Return the (X, Y) coordinate for the center point of the cell that contains the specified text.  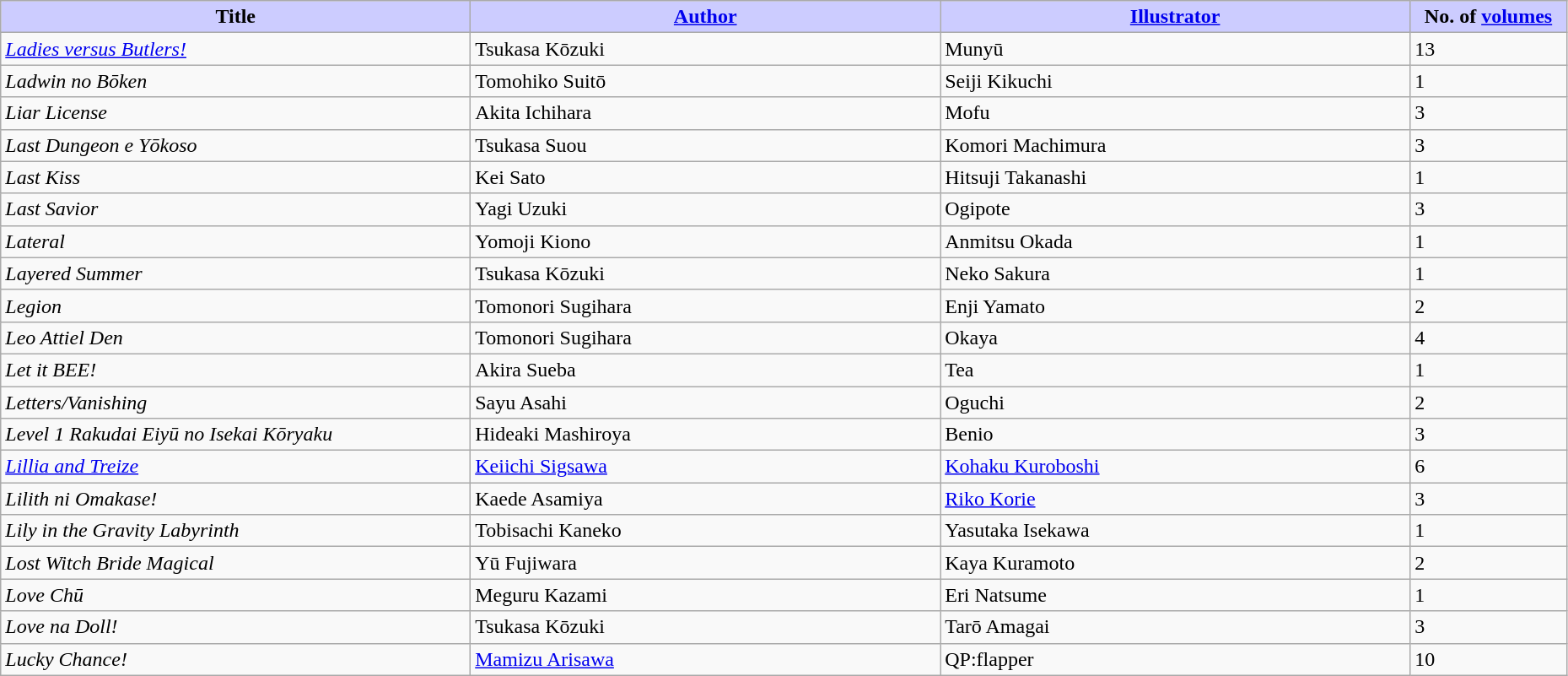
Leo Attiel Den (236, 338)
Neko Sakura (1176, 273)
Yasutaka Isekawa (1176, 531)
Yomoji Kiono (705, 241)
Okaya (1176, 338)
Anmitsu Okada (1176, 241)
Meguru Kazami (705, 595)
Benio (1176, 435)
Liar License (236, 113)
Ladies versus Butlers! (236, 49)
Munyū (1176, 49)
Ladwin no Bōken (236, 81)
Kaede Asamiya (705, 499)
Oguchi (1176, 403)
Yagi Uzuki (705, 209)
6 (1489, 467)
Seiji Kikuchi (1176, 81)
Mamizu Arisawa (705, 659)
Yū Fujiwara (705, 563)
Tarō Amagai (1176, 627)
Let it BEE! (236, 370)
Love na Doll! (236, 627)
13 (1489, 49)
Level 1 Rakudai Eiyū no Isekai Kōryaku (236, 435)
QP:flapper (1176, 659)
Last Dungeon e Yōkoso (236, 145)
Tomohiko Suitō (705, 81)
4 (1489, 338)
Sayu Asahi (705, 403)
Lost Witch Bride Magical (236, 563)
Akira Sueba (705, 370)
Enji Yamato (1176, 306)
No. of volumes (1489, 17)
Last Kiss (236, 177)
Tsukasa Suou (705, 145)
Letters/Vanishing (236, 403)
Title (236, 17)
Komori Machimura (1176, 145)
Eri Natsume (1176, 595)
Hitsuji Takanashi (1176, 177)
Last Savior (236, 209)
Tea (1176, 370)
10 (1489, 659)
Ogipote (1176, 209)
Lilith ni Omakase! (236, 499)
Lucky Chance! (236, 659)
Keiichi Sigsawa (705, 467)
Legion (236, 306)
Lily in the Gravity Labyrinth (236, 531)
Hideaki Mashiroya (705, 435)
Akita Ichihara (705, 113)
Mofu (1176, 113)
Lillia and Treize (236, 467)
Kaya Kuramoto (1176, 563)
Lateral (236, 241)
Author (705, 17)
Tobisachi Kaneko (705, 531)
Illustrator (1176, 17)
Love Chū (236, 595)
Riko Korie (1176, 499)
Layered Summer (236, 273)
Kohaku Kuroboshi (1176, 467)
Kei Sato (705, 177)
